Capture the cell that displays the provided text and extract its [X, Y] central coordinate. 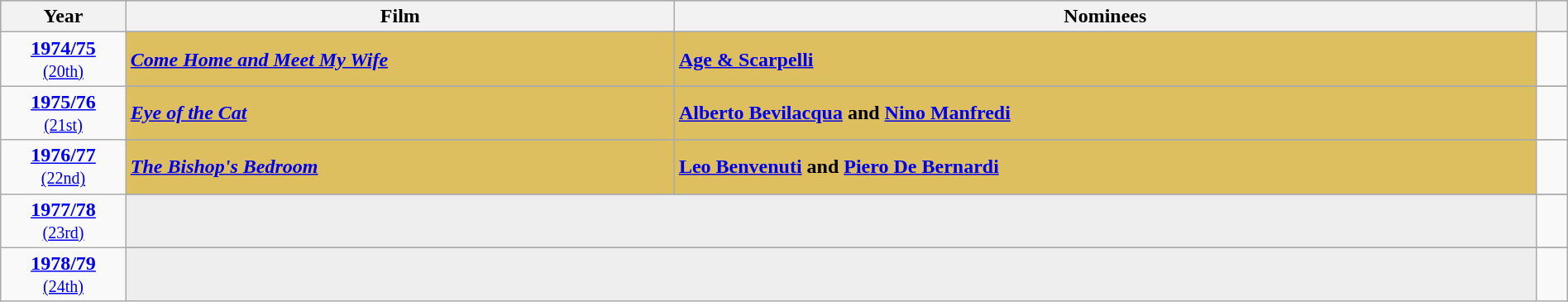
1974/75(20th) [64, 60]
Film [400, 17]
Leo Benvenuti and Piero De Bernardi [1105, 167]
Come Home and Meet My Wife [400, 60]
Nominees [1105, 17]
1975/76(21st) [64, 113]
1977/78(23rd) [64, 220]
Age & Scarpelli [1105, 60]
1976/77(22nd) [64, 167]
The Bishop's Bedroom [400, 167]
Year [64, 17]
Alberto Bevilacqua and Nino Manfredi [1105, 113]
Eye of the Cat [400, 113]
1978/79(24th) [64, 275]
